Detect which cell encompasses the target text, then output its (x, y) center coordinate. 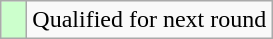
Qualified for next round (150, 20)
